Provide the (X, Y) coordinate of the cell's center where the given text is located.  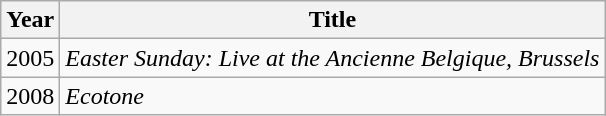
2005 (30, 58)
Year (30, 20)
2008 (30, 96)
Ecotone (332, 96)
Easter Sunday: Live at the Ancienne Belgique, Brussels (332, 58)
Title (332, 20)
